Output the (X, Y) coordinate of the center of the cell containing the given text.  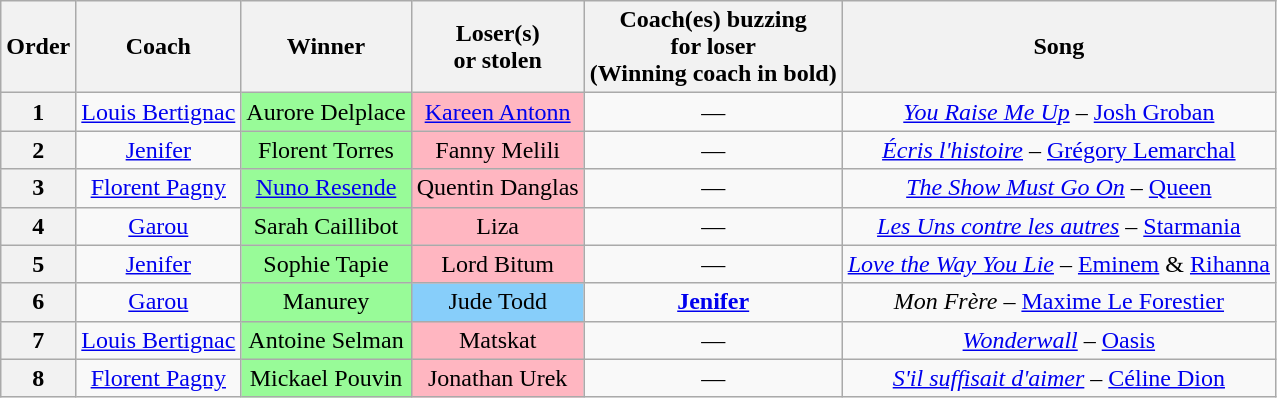
2 (38, 150)
Jude Todd (498, 302)
Lord Bitum (498, 264)
Sarah Caillibot (326, 226)
Winner (326, 47)
Manurey (326, 302)
1 (38, 112)
Coach (158, 47)
Antoine Selman (326, 340)
Wonderwall – Oasis (1058, 340)
Liza (498, 226)
4 (38, 226)
S'il suffisait d'aimer – Céline Dion (1058, 378)
Song (1058, 47)
Mickael Pouvin (326, 378)
6 (38, 302)
Loser(s)or stolen (498, 47)
8 (38, 378)
Quentin Danglas (498, 188)
The Show Must Go On – Queen (1058, 188)
Kareen Antonn (498, 112)
Mon Frère – Maxime Le Forestier (1058, 302)
Love the Way You Lie – Eminem & Rihanna (1058, 264)
Nuno Resende (326, 188)
Sophie Tapie (326, 264)
Écris l'histoire – Grégory Lemarchal (1058, 150)
Order (38, 47)
You Raise Me Up – Josh Groban (1058, 112)
5 (38, 264)
Coach(es) buzzingfor loser (Winning coach in bold) (713, 47)
Florent Torres (326, 150)
Les Uns contre les autres – Starmania (1058, 226)
Matskat (498, 340)
7 (38, 340)
3 (38, 188)
Fanny Melili (498, 150)
Aurore Delplace (326, 112)
Jonathan Urek (498, 378)
